For the text-containing cell, return its midpoint in [x, y] coordinate format. 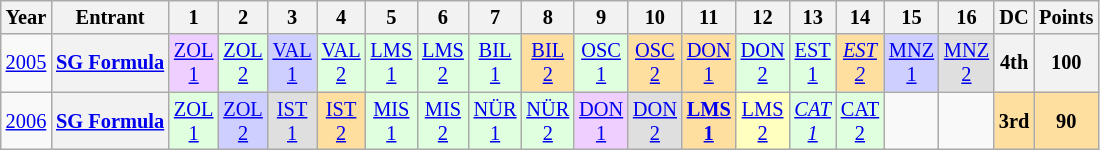
6 [443, 17]
NÜR1 [496, 121]
BIL2 [548, 63]
Points [1066, 17]
EST2 [860, 63]
CAT2 [860, 121]
IST2 [342, 121]
2 [242, 17]
14 [860, 17]
4 [342, 17]
CAT1 [812, 121]
90 [1066, 121]
2005 [26, 63]
Year [26, 17]
4th [1014, 63]
1 [194, 17]
NÜR2 [548, 121]
MNZ2 [966, 63]
EST1 [812, 63]
Entrant [110, 17]
12 [763, 17]
2006 [26, 121]
16 [966, 17]
VAL2 [342, 63]
MIS1 [392, 121]
15 [912, 17]
100 [1066, 63]
BIL1 [496, 63]
OSC2 [655, 63]
9 [601, 17]
MIS2 [443, 121]
OSC1 [601, 63]
11 [709, 17]
13 [812, 17]
IST1 [292, 121]
VAL1 [292, 63]
7 [496, 17]
8 [548, 17]
5 [392, 17]
3 [292, 17]
MNZ1 [912, 63]
10 [655, 17]
DC [1014, 17]
3rd [1014, 121]
